Search for the cell housing the specified text and yield its [x, y] center coordinate. 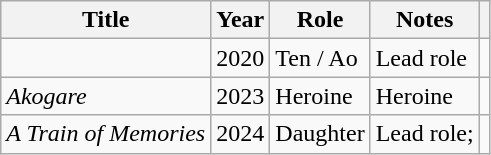
Akogare [106, 96]
Lead role [424, 58]
Lead role; [424, 134]
Year [240, 20]
Role [320, 20]
2024 [240, 134]
Ten / Ao [320, 58]
2020 [240, 58]
Title [106, 20]
Notes [424, 20]
A Train of Memories [106, 134]
2023 [240, 96]
Daughter [320, 134]
